Capture the cell that displays the provided text and extract its (X, Y) central coordinate. 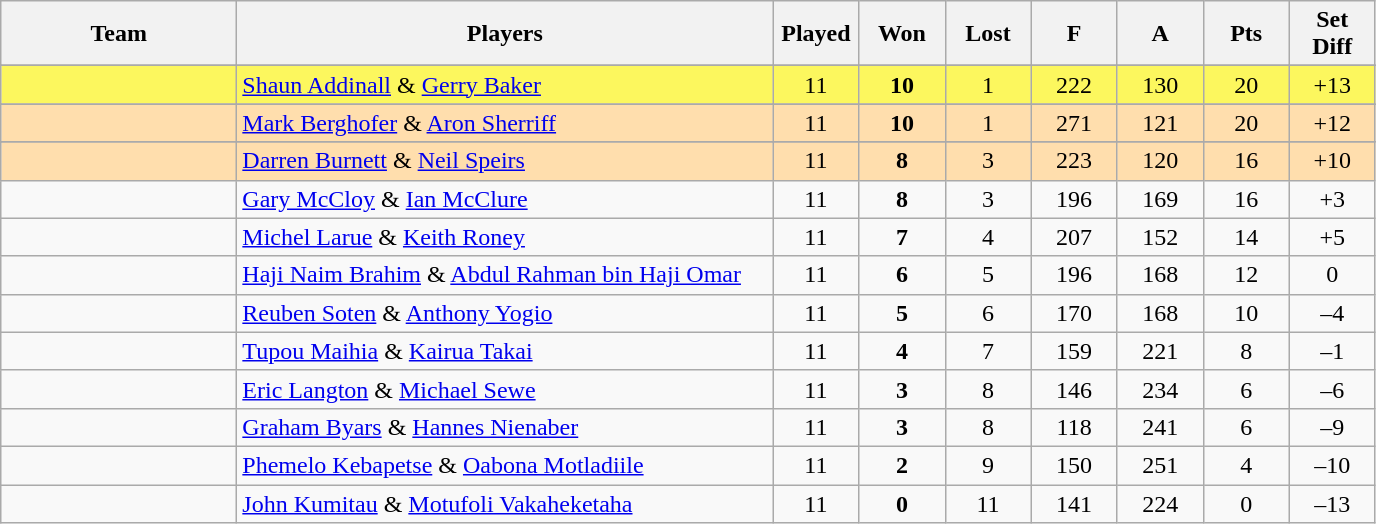
223 (1074, 161)
Haji Naim Brahim & Abdul Rahman bin Haji Omar (505, 275)
Team (119, 34)
–6 (1332, 389)
141 (1074, 503)
152 (1160, 237)
241 (1160, 427)
+13 (1332, 85)
118 (1074, 427)
Won (902, 34)
Lost (988, 34)
+3 (1332, 199)
Michel Larue & Keith Roney (505, 237)
John Kumitau & Motufoli Vakaheketaha (505, 503)
271 (1074, 123)
Shaun Addinall & Gerry Baker (505, 85)
+12 (1332, 123)
234 (1160, 389)
Graham Byars & Hannes Nienaber (505, 427)
130 (1160, 85)
150 (1074, 465)
Played (816, 34)
Mark Berghofer & Aron Sherriff (505, 123)
–4 (1332, 313)
14 (1246, 237)
+5 (1332, 237)
–13 (1332, 503)
Set Diff (1332, 34)
–10 (1332, 465)
120 (1160, 161)
Reuben Soten & Anthony Yogio (505, 313)
Players (505, 34)
207 (1074, 237)
–9 (1332, 427)
169 (1160, 199)
224 (1160, 503)
Darren Burnett & Neil Speirs (505, 161)
+10 (1332, 161)
Tupou Maihia & Kairua Takai (505, 351)
146 (1074, 389)
Phemelo Kebapetse & Oabona Motladiile (505, 465)
Gary McCloy & Ian McClure (505, 199)
A (1160, 34)
159 (1074, 351)
221 (1160, 351)
Pts (1246, 34)
9 (988, 465)
251 (1160, 465)
170 (1074, 313)
–1 (1332, 351)
121 (1160, 123)
2 (902, 465)
F (1074, 34)
Eric Langton & Michael Sewe (505, 389)
12 (1246, 275)
222 (1074, 85)
